Return (x, y) of the center of cell containing provided text 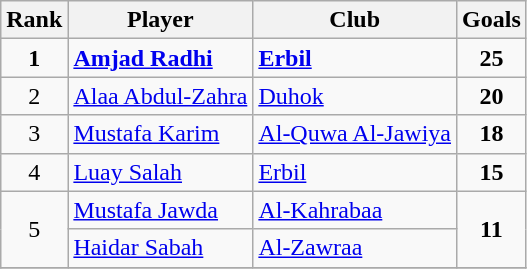
Player (160, 20)
11 (492, 229)
Al-Quwa Al-Jawiya (355, 134)
2 (34, 96)
Club (355, 20)
Goals (492, 20)
4 (34, 172)
Al-Zawraa (355, 248)
Mustafa Jawda (160, 210)
Rank (34, 20)
Amjad Radhi (160, 58)
Al-Kahrabaa (355, 210)
15 (492, 172)
Duhok (355, 96)
3 (34, 134)
20 (492, 96)
Mustafa Karim (160, 134)
25 (492, 58)
5 (34, 229)
Alaa Abdul-Zahra (160, 96)
1 (34, 58)
Luay Salah (160, 172)
18 (492, 134)
Haidar Sabah (160, 248)
